Locate the cell with the specified text and output its [x, y] center coordinate. 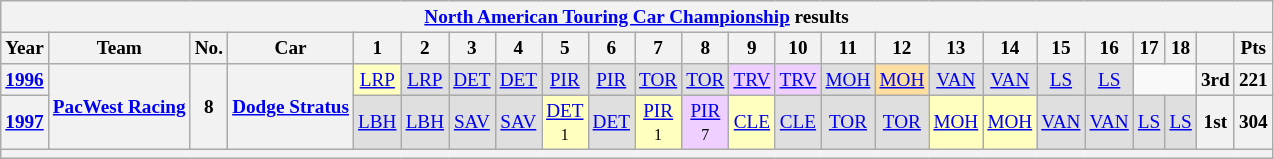
1 [378, 48]
Team [119, 48]
11 [848, 48]
14 [1010, 48]
12 [902, 48]
Dodge Stratus [291, 107]
1997 [25, 122]
PIR1 [658, 122]
16 [1109, 48]
Year [25, 48]
PIR7 [706, 122]
6 [611, 48]
Car [291, 48]
PacWest Racing [119, 107]
7 [658, 48]
10 [798, 48]
15 [1061, 48]
17 [1149, 48]
9 [752, 48]
5 [565, 48]
4 [518, 48]
1st [1215, 122]
North American Touring Car Championship results [637, 17]
304 [1253, 122]
No. [208, 48]
18 [1181, 48]
DET1 [565, 122]
221 [1253, 80]
3rd [1215, 80]
1996 [25, 80]
2 [425, 48]
Pts [1253, 48]
13 [956, 48]
3 [472, 48]
